Pinpoint the cell where the given text exists, returning its (X, Y) midpoint coordinate. 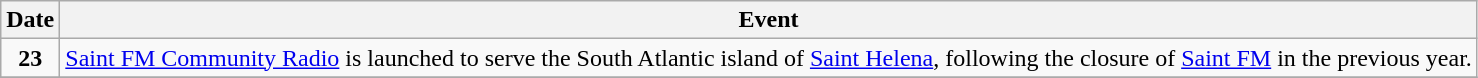
Date (30, 20)
Event (769, 20)
23 (30, 58)
Saint FM Community Radio is launched to serve the South Atlantic island of Saint Helena, following the closure of Saint FM in the previous year. (769, 58)
